Return the [x, y] coordinate for the center point of the cell that contains the specified text.  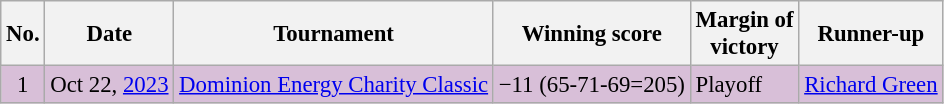
Playoff [744, 85]
Margin ofvictory [744, 34]
Oct 22, 2023 [110, 85]
Richard Green [871, 85]
Dominion Energy Charity Classic [334, 85]
1 [23, 85]
Date [110, 34]
Winning score [592, 34]
Tournament [334, 34]
Runner-up [871, 34]
−11 (65-71-69=205) [592, 85]
No. [23, 34]
